Locate the cell with the specified text and output its (x, y) center coordinate. 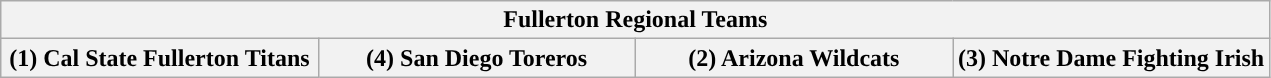
Fullerton Regional Teams (636, 20)
(3) Notre Dame Fighting Irish (1110, 58)
(4) San Diego Toreros (476, 58)
(1) Cal State Fullerton Titans (160, 58)
(2) Arizona Wildcats (794, 58)
